Return the [X, Y] coordinate for the center point of the cell that contains the specified text.  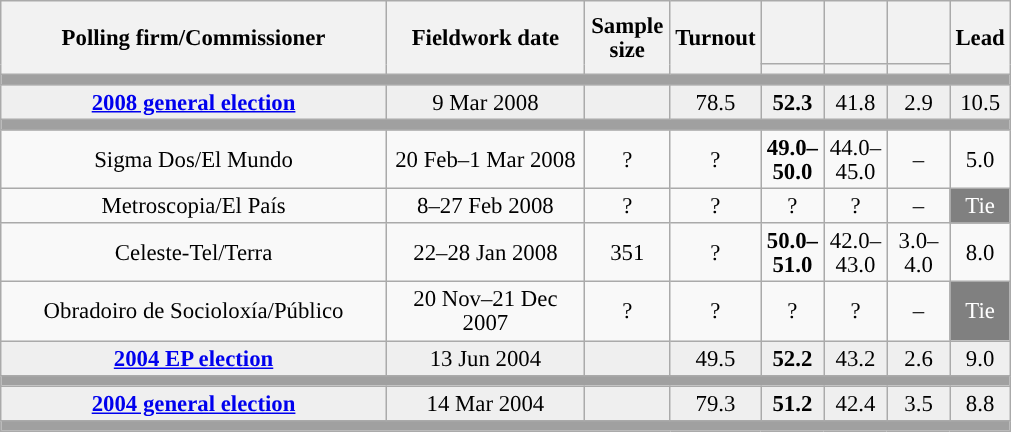
2004 EP election [194, 358]
13 Jun 2004 [485, 358]
Fieldwork date [485, 38]
2008 general election [194, 102]
20 Nov–21 Dec 2007 [485, 312]
8.0 [980, 254]
Obradoiro de Socioloxía/Público [194, 312]
351 [627, 254]
78.5 [716, 102]
9 Mar 2008 [485, 102]
Lead [980, 38]
49.5 [716, 358]
Sigma Dos/El Mundo [194, 160]
8–27 Feb 2008 [485, 206]
20 Feb–1 Mar 2008 [485, 160]
2.6 [918, 358]
43.2 [856, 358]
52.2 [792, 358]
50.0–51.0 [792, 254]
79.3 [716, 404]
52.3 [792, 102]
41.8 [856, 102]
9.0 [980, 358]
14 Mar 2004 [485, 404]
Sample size [627, 38]
Metroscopia/El País [194, 206]
2004 general election [194, 404]
Polling firm/Commissioner [194, 38]
51.2 [792, 404]
Turnout [716, 38]
42.4 [856, 404]
Celeste-Tel/Terra [194, 254]
44.0–45.0 [856, 160]
2.9 [918, 102]
49.0–50.0 [792, 160]
3.5 [918, 404]
3.0–4.0 [918, 254]
10.5 [980, 102]
22–28 Jan 2008 [485, 254]
42.0–43.0 [856, 254]
8.8 [980, 404]
5.0 [980, 160]
